Determine the [X, Y] coordinate at the center of the cell enclosing the given text.  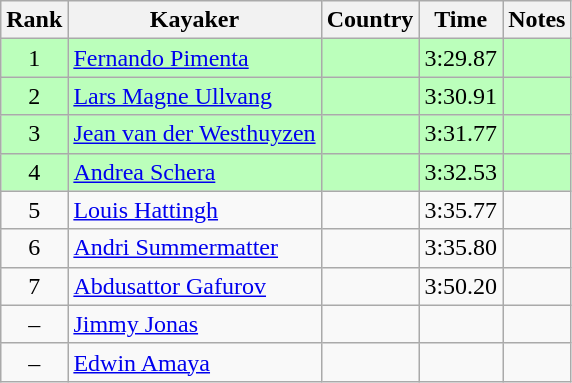
Abdusattor Gafurov [194, 286]
Louis Hattingh [194, 210]
3:32.53 [461, 172]
3:29.87 [461, 58]
3:35.80 [461, 248]
Country [370, 20]
7 [34, 286]
4 [34, 172]
Rank [34, 20]
Edwin Amaya [194, 362]
Fernando Pimenta [194, 58]
1 [34, 58]
Jimmy Jonas [194, 324]
Time [461, 20]
Andri Summermatter [194, 248]
3:30.91 [461, 96]
6 [34, 248]
Jean van der Westhuyzen [194, 134]
2 [34, 96]
5 [34, 210]
Kayaker [194, 20]
Andrea Schera [194, 172]
3 [34, 134]
3:50.20 [461, 286]
3:35.77 [461, 210]
Notes [537, 20]
3:31.77 [461, 134]
Lars Magne Ullvang [194, 96]
